Extract the (x, y) coordinate from the center of the cell holding the provided text.  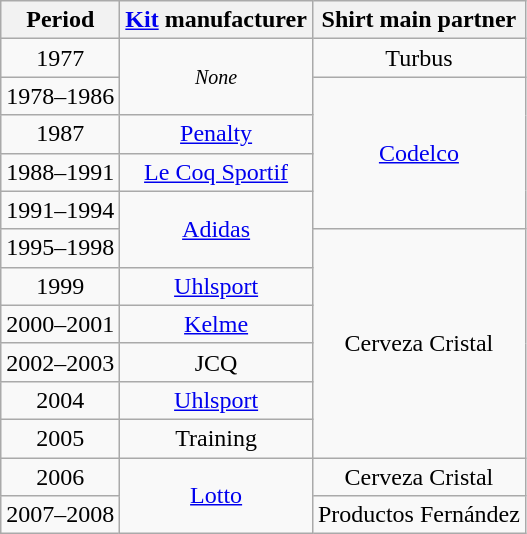
2005 (60, 438)
Penalty (216, 134)
Productos Fernández (418, 515)
1999 (60, 286)
2006 (60, 477)
1988–1991 (60, 172)
2002–2003 (60, 362)
None (216, 77)
Shirt main partner (418, 20)
Adidas (216, 229)
2004 (60, 400)
Kelme (216, 324)
Kit manufacturer (216, 20)
Training (216, 438)
1978–1986 (60, 96)
2000–2001 (60, 324)
Period (60, 20)
Lotto (216, 496)
JCQ (216, 362)
Codelco (418, 153)
1991–1994 (60, 210)
Turbus (418, 58)
1995–1998 (60, 248)
2007–2008 (60, 515)
1987 (60, 134)
Le Coq Sportif (216, 172)
1977 (60, 58)
